Extract the [X, Y] coordinate from the center of the cell holding the provided text.  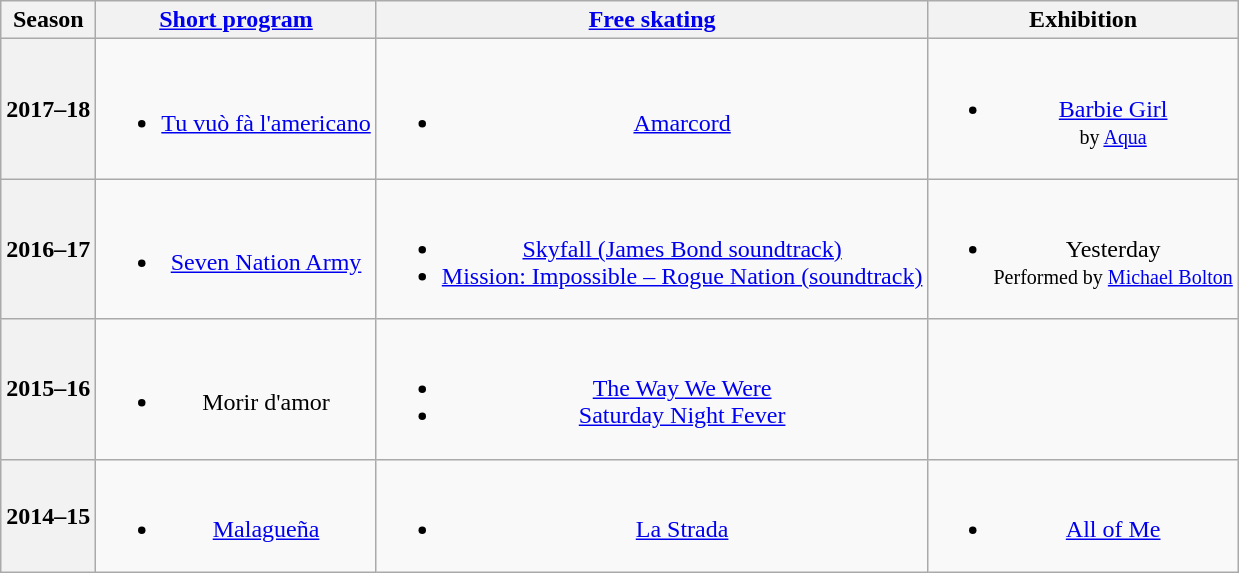
2015–16 [48, 389]
Amarcord [652, 109]
Exhibition [1083, 20]
YesterdayPerformed by Michael Bolton [1083, 249]
All of Me [1083, 516]
Barbie Girl by Aqua [1083, 109]
La Strada [652, 516]
2017–18 [48, 109]
Seven Nation Army [236, 249]
Skyfall (James Bond soundtrack) Mission: Impossible – Rogue Nation (soundtrack) [652, 249]
Morir d'amor [236, 389]
Free skating [652, 20]
The Way We Were Saturday Night Fever [652, 389]
Malagueña [236, 516]
2014–15 [48, 516]
Short program [236, 20]
Season [48, 20]
2016–17 [48, 249]
Tu vuò fà l'americano [236, 109]
